Search for the cell housing the specified text and yield its [X, Y] center coordinate. 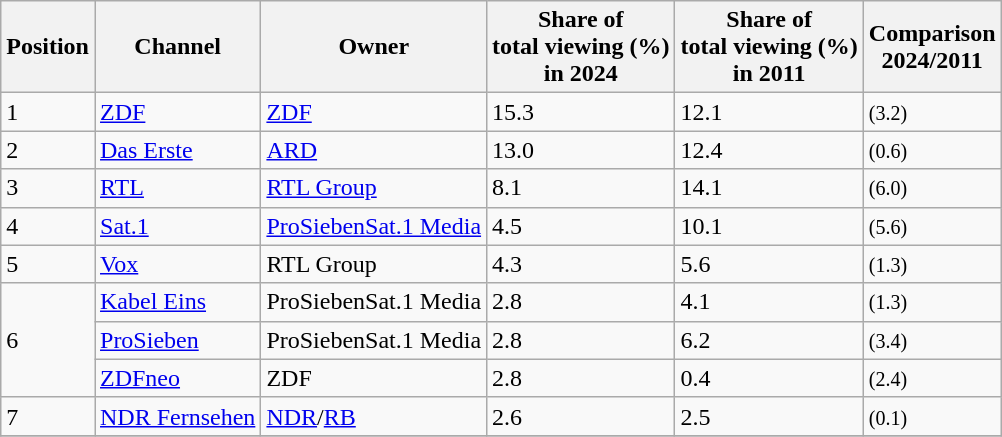
12.4 [769, 150]
2 [48, 150]
(6.0) [932, 188]
(2.4) [932, 378]
0.4 [769, 378]
4.3 [581, 264]
2.5 [769, 416]
4.1 [769, 302]
2.6 [581, 416]
Vox [177, 264]
14.1 [769, 188]
(0.6) [932, 150]
5 [48, 264]
Comparison2024/2011 [932, 47]
(3.2) [932, 112]
Kabel Eins [177, 302]
ARD [374, 150]
6 [48, 340]
12.1 [769, 112]
10.1 [769, 226]
Position [48, 47]
1 [48, 112]
NDR/RB [374, 416]
8.1 [581, 188]
(0.1) [932, 416]
Das Erste [177, 150]
ProSieben [177, 340]
RTL [177, 188]
4 [48, 226]
Share oftotal viewing (%)in 2024 [581, 47]
6.2 [769, 340]
(3.4) [932, 340]
7 [48, 416]
ZDFneo [177, 378]
5.6 [769, 264]
4.5 [581, 226]
NDR Fernsehen [177, 416]
Share oftotal viewing (%)in 2011 [769, 47]
13.0 [581, 150]
3 [48, 188]
(5.6) [932, 226]
Channel [177, 47]
Sat.1 [177, 226]
15.3 [581, 112]
Owner [374, 47]
